Search for the cell housing the specified text and yield its [x, y] center coordinate. 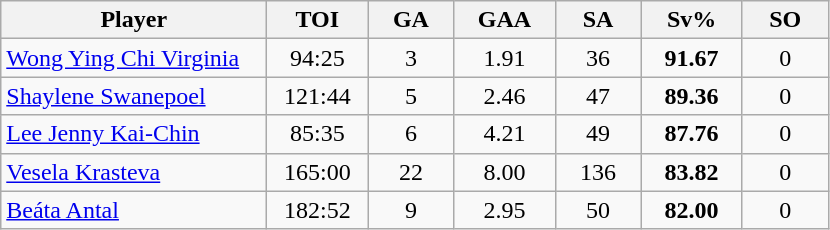
36 [598, 58]
165:00 [318, 172]
3 [411, 58]
9 [411, 210]
87.76 [692, 134]
TOI [318, 20]
121:44 [318, 96]
182:52 [318, 210]
83.82 [692, 172]
GA [411, 20]
Player [134, 20]
1.91 [504, 58]
91.67 [692, 58]
Wong Ying Chi Virginia [134, 58]
GAA [504, 20]
Vesela Krasteva [134, 172]
Shaylene Swanepoel [134, 96]
47 [598, 96]
82.00 [692, 210]
94:25 [318, 58]
6 [411, 134]
4.21 [504, 134]
8.00 [504, 172]
22 [411, 172]
136 [598, 172]
Sv% [692, 20]
Lee Jenny Kai-Chin [134, 134]
5 [411, 96]
85:35 [318, 134]
89.36 [692, 96]
2.95 [504, 210]
SA [598, 20]
Beáta Antal [134, 210]
49 [598, 134]
2.46 [504, 96]
SO [785, 20]
50 [598, 210]
